From the cell containing the given text, extract its center point as (x, y) coordinate. 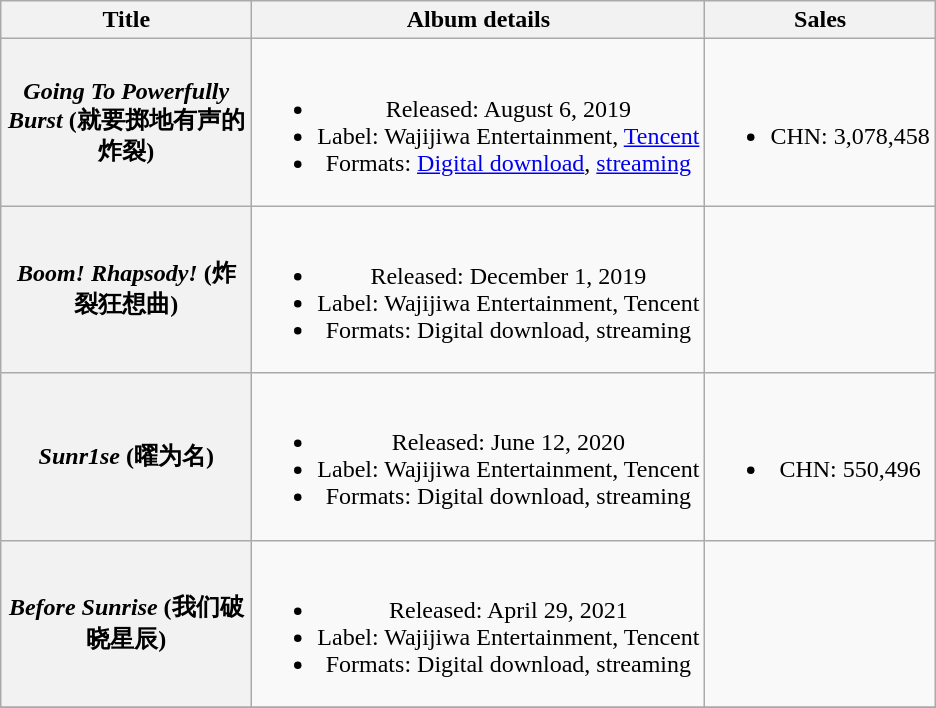
Album details (478, 20)
Released: June 12, 2020Label: Wajijiwa Entertainment, TencentFormats: Digital download, streaming (478, 456)
Sales (820, 20)
Boom! Rhapsody! (炸裂狂想曲) (126, 290)
Title (126, 20)
Going To Powerfully Burst (就要掷地有声的炸裂) (126, 122)
CHN: 550,496 (820, 456)
Released: April 29, 2021Label: Wajijiwa Entertainment, TencentFormats: Digital download, streaming (478, 624)
Before Sunrise (我们破晓星辰) (126, 624)
Released: August 6, 2019Label: Wajijiwa Entertainment, TencentFormats: Digital download, streaming (478, 122)
Released: December 1, 2019Label: Wajijiwa Entertainment, TencentFormats: Digital download, streaming (478, 290)
CHN: 3,078,458 (820, 122)
Sunr1se (曜为名) (126, 456)
